Locate the cell with the specified text and output its [x, y] center coordinate. 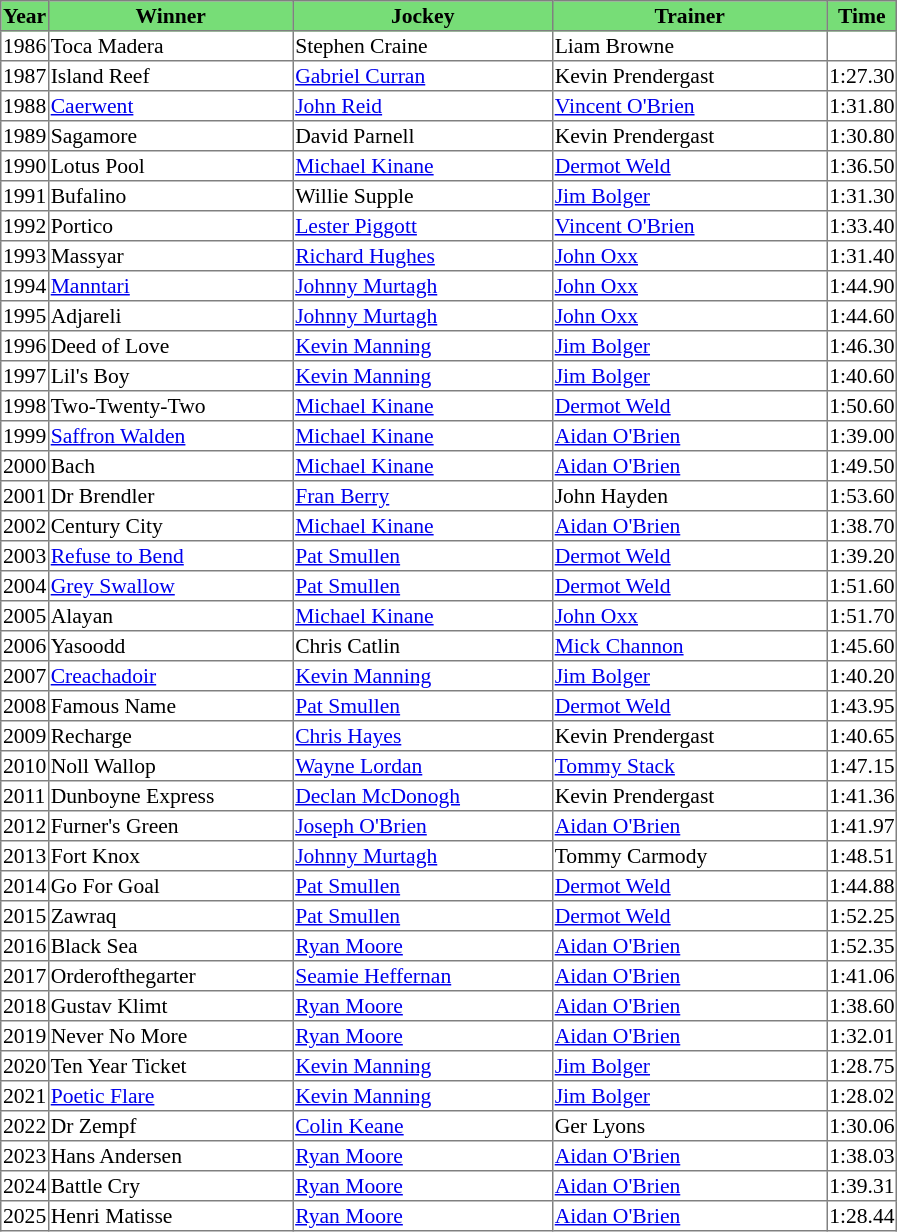
1:33.40 [862, 226]
1:49.50 [862, 466]
John Hayden [689, 496]
1:45.60 [862, 646]
Gabriel Curran [423, 76]
Henri Matisse [170, 1216]
Richard Hughes [423, 256]
Refuse to Bend [170, 556]
Toca Madera [170, 46]
1:47.15 [862, 766]
Joseph O'Brien [423, 826]
2019 [25, 1036]
1:41.97 [862, 826]
2007 [25, 676]
1988 [25, 106]
1997 [25, 376]
2012 [25, 826]
1:44.90 [862, 286]
Liam Browne [689, 46]
Deed of Love [170, 346]
Island Reef [170, 76]
Zawraq [170, 916]
1:28.44 [862, 1216]
1:31.40 [862, 256]
1986 [25, 46]
2018 [25, 1006]
Fort Knox [170, 856]
Orderofthegarter [170, 976]
Time [862, 16]
1998 [25, 406]
Never No More [170, 1036]
2025 [25, 1216]
1:28.02 [862, 1096]
1999 [25, 436]
Adjareli [170, 316]
Recharge [170, 736]
2002 [25, 526]
2016 [25, 946]
Fran Berry [423, 496]
Sagamore [170, 136]
Dunboyne Express [170, 796]
1:41.36 [862, 796]
Bufalino [170, 196]
2006 [25, 646]
1:30.06 [862, 1126]
2000 [25, 466]
2014 [25, 886]
1:44.88 [862, 886]
1:41.06 [862, 976]
Tommy Stack [689, 766]
2015 [25, 916]
1990 [25, 166]
Manntari [170, 286]
2013 [25, 856]
1:53.60 [862, 496]
2009 [25, 736]
2003 [25, 556]
Stephen Craine [423, 46]
2005 [25, 616]
Noll Wallop [170, 766]
Winner [170, 16]
1:39.00 [862, 436]
1:46.30 [862, 346]
Hans Andersen [170, 1156]
Lil's Boy [170, 376]
Poetic Flare [170, 1096]
2022 [25, 1126]
Dr Zempf [170, 1126]
1:50.60 [862, 406]
1995 [25, 316]
1:38.03 [862, 1156]
Two-Twenty-Two [170, 406]
Mick Channon [689, 646]
Chris Hayes [423, 736]
Jockey [423, 16]
2017 [25, 976]
Famous Name [170, 706]
1991 [25, 196]
1:27.30 [862, 76]
Yasoodd [170, 646]
1:32.01 [862, 1036]
1994 [25, 286]
Year [25, 16]
Declan McDonogh [423, 796]
Alayan [170, 616]
1996 [25, 346]
Tommy Carmody [689, 856]
2001 [25, 496]
Century City [170, 526]
David Parnell [423, 136]
2008 [25, 706]
1:28.75 [862, 1066]
Creachadoir [170, 676]
Saffron Walden [170, 436]
1:31.80 [862, 106]
Black Sea [170, 946]
1:51.60 [862, 586]
Lotus Pool [170, 166]
2004 [25, 586]
Wayne Lordan [423, 766]
1:52.25 [862, 916]
Portico [170, 226]
Massyar [170, 256]
1:40.65 [862, 736]
1:30.80 [862, 136]
Seamie Heffernan [423, 976]
Lester Piggott [423, 226]
2011 [25, 796]
Ger Lyons [689, 1126]
1:44.60 [862, 316]
1992 [25, 226]
1:38.60 [862, 1006]
Chris Catlin [423, 646]
2010 [25, 766]
Grey Swallow [170, 586]
Dr Brendler [170, 496]
Furner's Green [170, 826]
1:39.20 [862, 556]
Willie Supple [423, 196]
1:43.95 [862, 706]
1:51.70 [862, 616]
Trainer [689, 16]
2021 [25, 1096]
1993 [25, 256]
2023 [25, 1156]
Colin Keane [423, 1126]
1:36.50 [862, 166]
John Reid [423, 106]
Caerwent [170, 106]
1:52.35 [862, 946]
1:48.51 [862, 856]
1:40.20 [862, 676]
1:31.30 [862, 196]
Gustav Klimt [170, 1006]
Battle Cry [170, 1186]
1:39.31 [862, 1186]
2024 [25, 1186]
1989 [25, 136]
2020 [25, 1066]
1987 [25, 76]
Ten Year Ticket [170, 1066]
Go For Goal [170, 886]
Bach [170, 466]
1:38.70 [862, 526]
1:40.60 [862, 376]
